Determine the [x, y] coordinate at the center of the cell enclosing the given text.  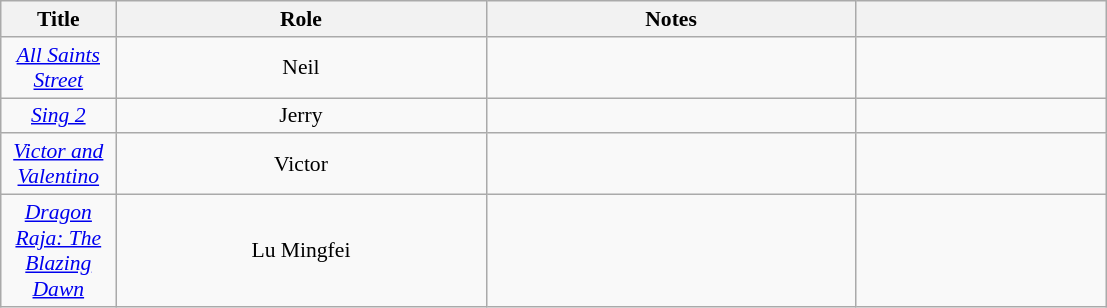
Neil [301, 68]
All Saints Street [58, 68]
Notes [671, 19]
Victor and Valentino [58, 164]
Dragon Raja: The Blazing Dawn [58, 251]
Sing 2 [58, 116]
Title [58, 19]
Role [301, 19]
Lu Mingfei [301, 251]
Victor [301, 164]
Jerry [301, 116]
